Output the (x, y) coordinate of the center of the cell containing the given text.  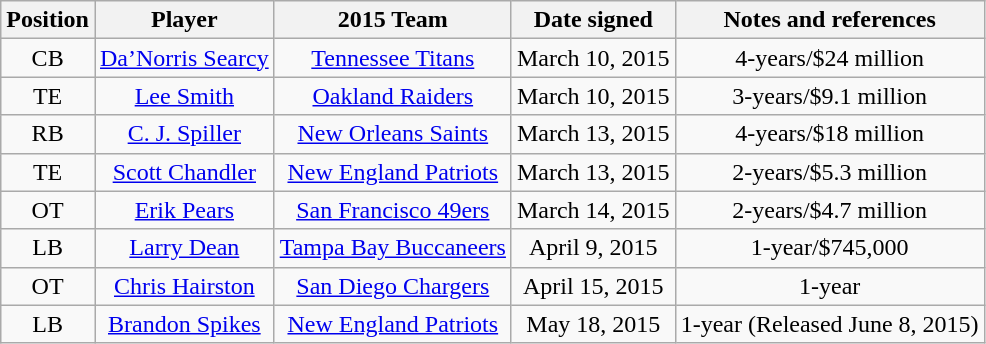
May 18, 2015 (593, 324)
Larry Dean (184, 248)
April 15, 2015 (593, 286)
San Diego Chargers (392, 286)
New Orleans Saints (392, 134)
1-year/$745,000 (830, 248)
CB (48, 58)
Erik Pears (184, 210)
1-year (830, 286)
4-years/$18 million (830, 134)
Chris Hairston (184, 286)
Position (48, 20)
4-years/$24 million (830, 58)
3-years/$9.1 million (830, 96)
Oakland Raiders (392, 96)
Notes and references (830, 20)
2-years/$5.3 million (830, 172)
C. J. Spiller (184, 134)
2015 Team (392, 20)
Brandon Spikes (184, 324)
March 14, 2015 (593, 210)
Lee Smith (184, 96)
Da’Norris Searcy (184, 58)
April 9, 2015 (593, 248)
RB (48, 134)
Player (184, 20)
Tennessee Titans (392, 58)
San Francisco 49ers (392, 210)
Date signed (593, 20)
Scott Chandler (184, 172)
Tampa Bay Buccaneers (392, 248)
1-year (Released June 8, 2015) (830, 324)
2-years/$4.7 million (830, 210)
